Capture the cell that displays the provided text and extract its (x, y) central coordinate. 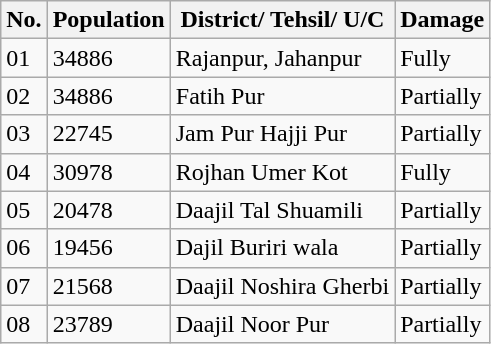
Rojhan Umer Kot (282, 172)
06 (24, 248)
30978 (108, 172)
Daajil Tal Shuamili (282, 210)
Daajil Noor Pur (282, 324)
21568 (108, 286)
03 (24, 134)
District/ Tehsil/ U/C (282, 20)
20478 (108, 210)
07 (24, 286)
22745 (108, 134)
04 (24, 172)
Jam Pur Hajji Pur (282, 134)
19456 (108, 248)
Population (108, 20)
02 (24, 96)
Dajil Buriri wala (282, 248)
08 (24, 324)
01 (24, 58)
No. (24, 20)
23789 (108, 324)
Rajanpur, Jahanpur (282, 58)
Fatih Pur (282, 96)
Daajil Noshira Gherbi (282, 286)
Damage (442, 20)
05 (24, 210)
